Provide the (x, y) coordinate of the cell's center where the given text is located.  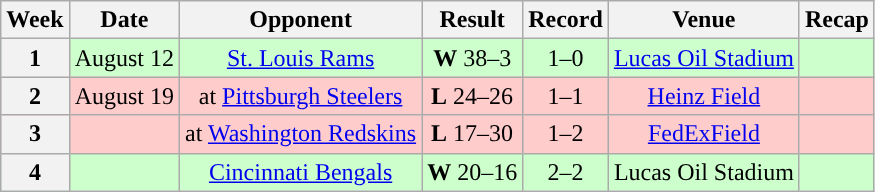
at Washington Redskins (301, 134)
L 24–26 (472, 96)
1–0 (566, 58)
St. Louis Rams (301, 58)
Week (35, 20)
Date (124, 20)
2–2 (566, 172)
Cincinnati Bengals (301, 172)
1 (35, 58)
L 17–30 (472, 134)
FedExField (704, 134)
Venue (704, 20)
Result (472, 20)
at Pittsburgh Steelers (301, 96)
3 (35, 134)
August 19 (124, 96)
Recap (836, 20)
August 12 (124, 58)
W 20–16 (472, 172)
W 38–3 (472, 58)
Opponent (301, 20)
1–2 (566, 134)
Heinz Field (704, 96)
1–1 (566, 96)
2 (35, 96)
4 (35, 172)
Record (566, 20)
